From the cell containing the given text, extract its center point as [x, y] coordinate. 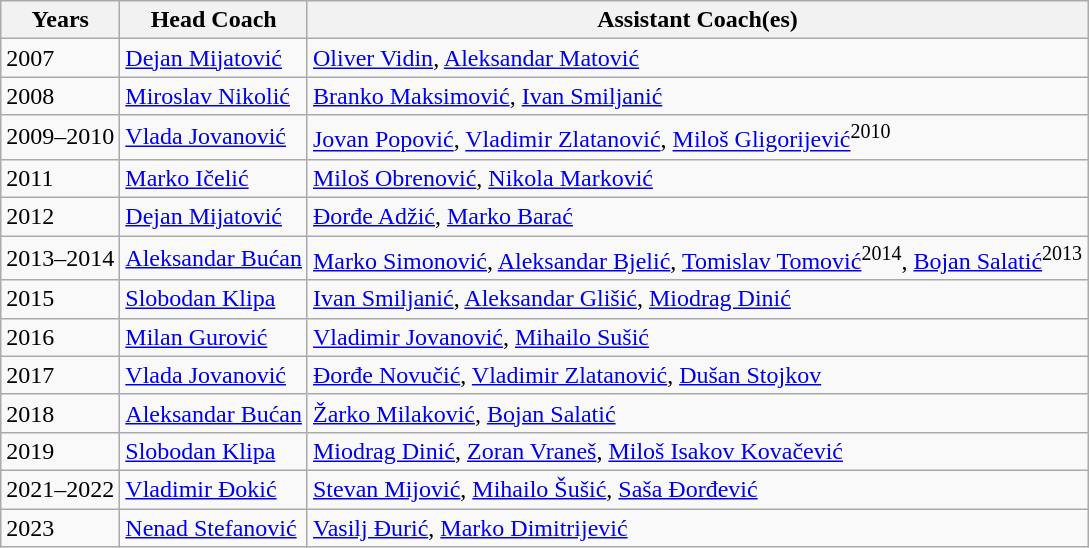
2021–2022 [60, 489]
2016 [60, 337]
Stevan Mijović, Mihailo Šušić, Saša Đorđević [697, 489]
Vladimir Jovanović, Mihailo Sušić [697, 337]
Nenad Stefanović [214, 528]
2015 [60, 299]
Miloš Obrenović, Nikola Marković [697, 178]
Assistant Coach(es) [697, 20]
Vladimir Đokić [214, 489]
Marko Ičelić [214, 178]
2009–2010 [60, 138]
Milan Gurović [214, 337]
2023 [60, 528]
Đorđe Adžić, Marko Barać [697, 217]
Marko Simonović, Aleksandar Bjelić, Tomislav Tomović2014, Bojan Salatić2013 [697, 258]
2017 [60, 375]
Ivan Smiljanić, Aleksandar Glišić, Miodrag Dinić [697, 299]
Miroslav Nikolić [214, 96]
2013–2014 [60, 258]
Branko Maksimović, Ivan Smiljanić [697, 96]
Vasilj Đurić, Marko Dimitrijević [697, 528]
2019 [60, 451]
Jovan Popović, Vladimir Zlatanović, Miloš Gligorijević2010 [697, 138]
Years [60, 20]
2011 [60, 178]
2007 [60, 58]
2018 [60, 413]
Đorđe Novučić, Vladimir Zlatanović, Dušan Stojkov [697, 375]
Žarko Milaković, Bojan Salatić [697, 413]
Head Coach [214, 20]
Miodrag Dinić, Zoran Vraneš, Miloš Isakov Kovačević [697, 451]
2008 [60, 96]
2012 [60, 217]
Oliver Vidin, Aleksandar Matović [697, 58]
